Pinpoint the cell where the given text exists, returning its [X, Y] midpoint coordinate. 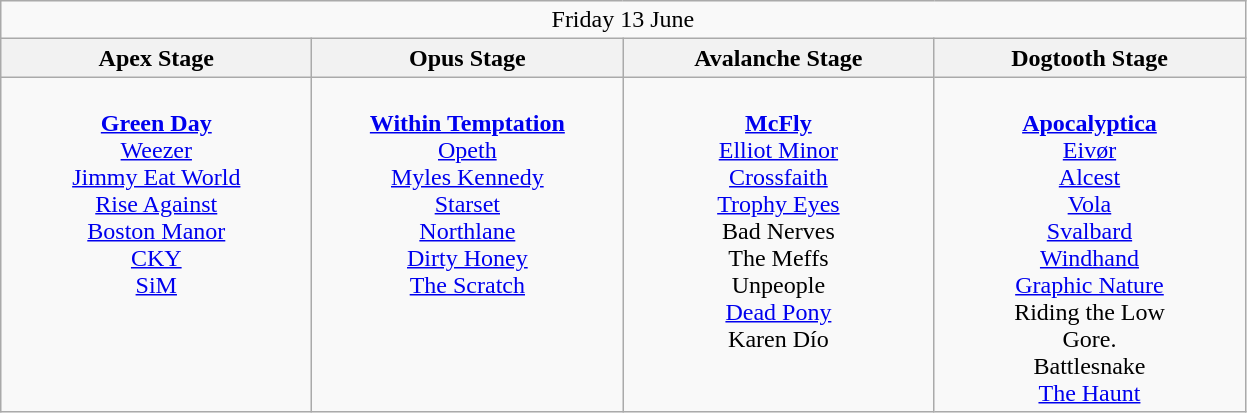
Dogtooth Stage [1090, 58]
Opus Stage [468, 58]
Apocalyptica Eivør Alcest Vola Svalbard Windhand Graphic Nature Riding the Low Gore. Battlesnake The Haunt [1090, 244]
Friday 13 June [623, 20]
Apex Stage [156, 58]
Avalanche Stage [778, 58]
McFly Elliot Minor Crossfaith Trophy Eyes Bad Nerves The Meffs Unpeople Dead Pony Karen Dío [778, 244]
Green Day Weezer Jimmy Eat World Rise Against Boston Manor CKY SiM [156, 244]
Within Temptation Opeth Myles Kennedy Starset Northlane Dirty Honey The Scratch [468, 244]
